For the text-containing cell, return its midpoint in [X, Y] coordinate format. 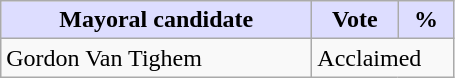
Gordon Van Tighem [156, 58]
Acclaimed [383, 58]
Mayoral candidate [156, 20]
% [426, 20]
Vote [355, 20]
